Provide the (X, Y) coordinate of the cell's center where the given text is located.  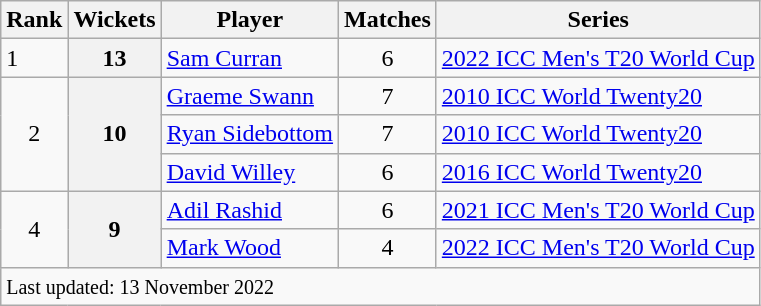
Last updated: 13 November 2022 (380, 286)
David Willey (250, 172)
10 (114, 134)
Ryan Sidebottom (250, 134)
13 (114, 58)
2016 ICC World Twenty20 (598, 172)
Player (250, 20)
Mark Wood (250, 248)
9 (114, 229)
Graeme Swann (250, 96)
1 (34, 58)
Wickets (114, 20)
Sam Curran (250, 58)
Adil Rashid (250, 210)
2 (34, 134)
2021 ICC Men's T20 World Cup (598, 210)
Rank (34, 20)
Matches (388, 20)
Series (598, 20)
